For the text-containing cell, return its midpoint in [X, Y] coordinate format. 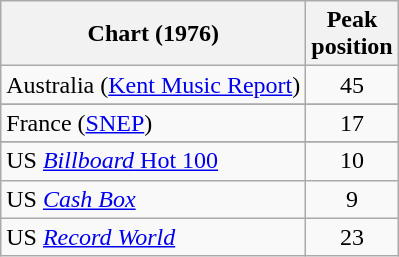
US Record World [154, 237]
17 [352, 123]
9 [352, 199]
Peakposition [352, 34]
France (SNEP) [154, 123]
10 [352, 161]
23 [352, 237]
Chart (1976) [154, 34]
US Billboard Hot 100 [154, 161]
45 [352, 85]
Australia (Kent Music Report) [154, 85]
US Cash Box [154, 199]
